Output the [X, Y] coordinate of the center of the cell containing the given text.  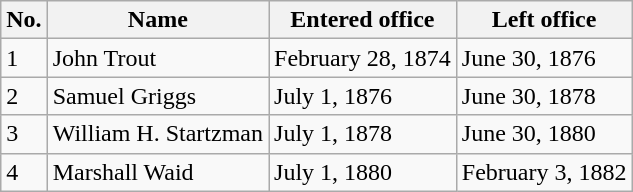
No. [24, 20]
William H. Startzman [158, 134]
John Trout [158, 58]
June 30, 1880 [544, 134]
Left office [544, 20]
July 1, 1876 [363, 96]
July 1, 1880 [363, 172]
February 28, 1874 [363, 58]
July 1, 1878 [363, 134]
1 [24, 58]
4 [24, 172]
June 30, 1876 [544, 58]
3 [24, 134]
Name [158, 20]
Marshall Waid [158, 172]
Entered office [363, 20]
February 3, 1882 [544, 172]
June 30, 1878 [544, 96]
Samuel Griggs [158, 96]
2 [24, 96]
